Search for the cell housing the specified text and yield its [x, y] center coordinate. 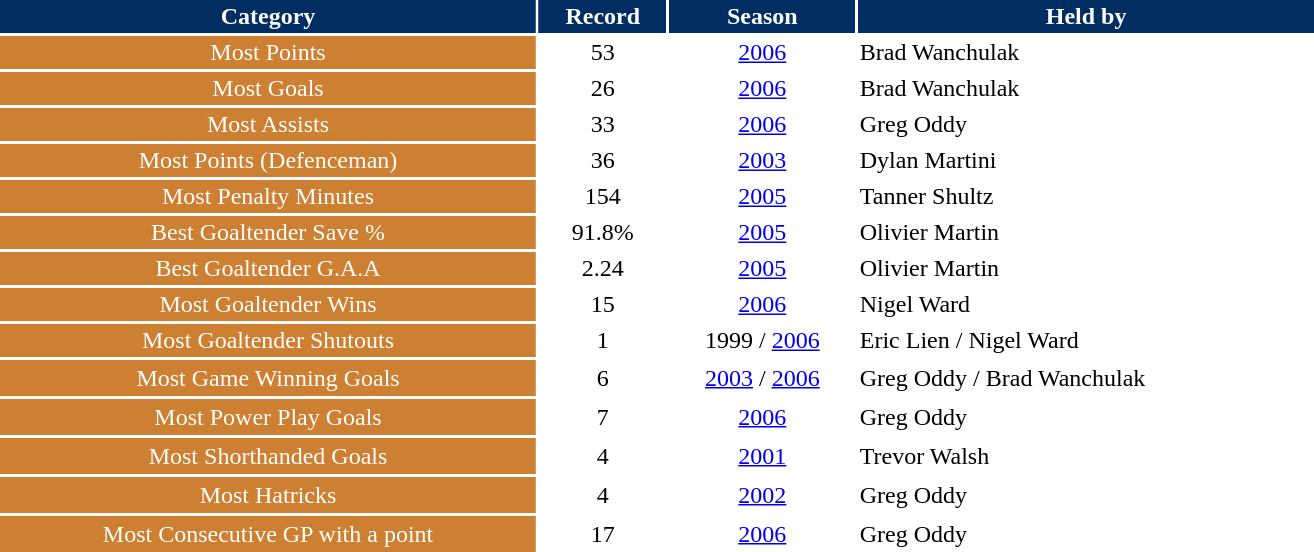
Most Goaltender Wins [268, 304]
2001 [762, 456]
2003 / 2006 [762, 378]
6 [602, 378]
Most Goals [268, 88]
154 [602, 196]
Greg Oddy / Brad Wanchulak [1086, 378]
2003 [762, 160]
33 [602, 124]
15 [602, 304]
Dylan Martini [1086, 160]
Most Goaltender Shutouts [268, 340]
17 [602, 534]
Best Goaltender Save % [268, 232]
Most Game Winning Goals [268, 378]
26 [602, 88]
Most Assists [268, 124]
Most Penalty Minutes [268, 196]
7 [602, 417]
Eric Lien / Nigel Ward [1086, 340]
Best Goaltender G.A.A [268, 268]
Held by [1086, 16]
Most Consecutive GP with a point [268, 534]
Most Points (Defenceman) [268, 160]
Most Hatricks [268, 495]
1 [602, 340]
Season [762, 16]
2.24 [602, 268]
2002 [762, 495]
Nigel Ward [1086, 304]
Most Power Play Goals [268, 417]
Most Points [268, 52]
53 [602, 52]
36 [602, 160]
Record [602, 16]
1999 / 2006 [762, 340]
Tanner Shultz [1086, 196]
91.8% [602, 232]
Most Shorthanded Goals [268, 456]
Category [268, 16]
Trevor Walsh [1086, 456]
